Detect which cell encompasses the target text, then output its (x, y) center coordinate. 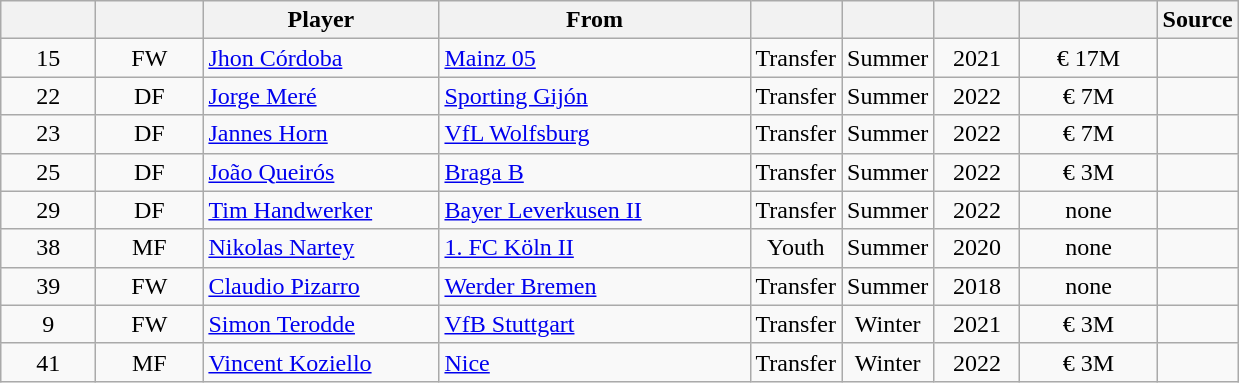
Bayer Leverkusen II (594, 210)
From (594, 20)
VfL Wolfsburg (594, 134)
22 (48, 96)
VfB Stuttgart (594, 324)
Jhon Córdoba (321, 58)
Werder Bremen (594, 286)
Nikolas Nartey (321, 248)
Claudio Pizarro (321, 286)
Player (321, 20)
Nice (594, 362)
Sporting Gijón (594, 96)
2018 (977, 286)
Jorge Meré (321, 96)
Youth (796, 248)
€ 17M (1088, 58)
Tim Handwerker (321, 210)
15 (48, 58)
João Queirós (321, 172)
1. FC Köln II (594, 248)
25 (48, 172)
38 (48, 248)
Jannes Horn (321, 134)
Mainz 05 (594, 58)
Simon Terodde (321, 324)
Source (1198, 20)
39 (48, 286)
29 (48, 210)
Vincent Koziello (321, 362)
9 (48, 324)
Braga B (594, 172)
2020 (977, 248)
23 (48, 134)
41 (48, 362)
